Determine the [X, Y] coordinate at the center of the cell enclosing the given text.  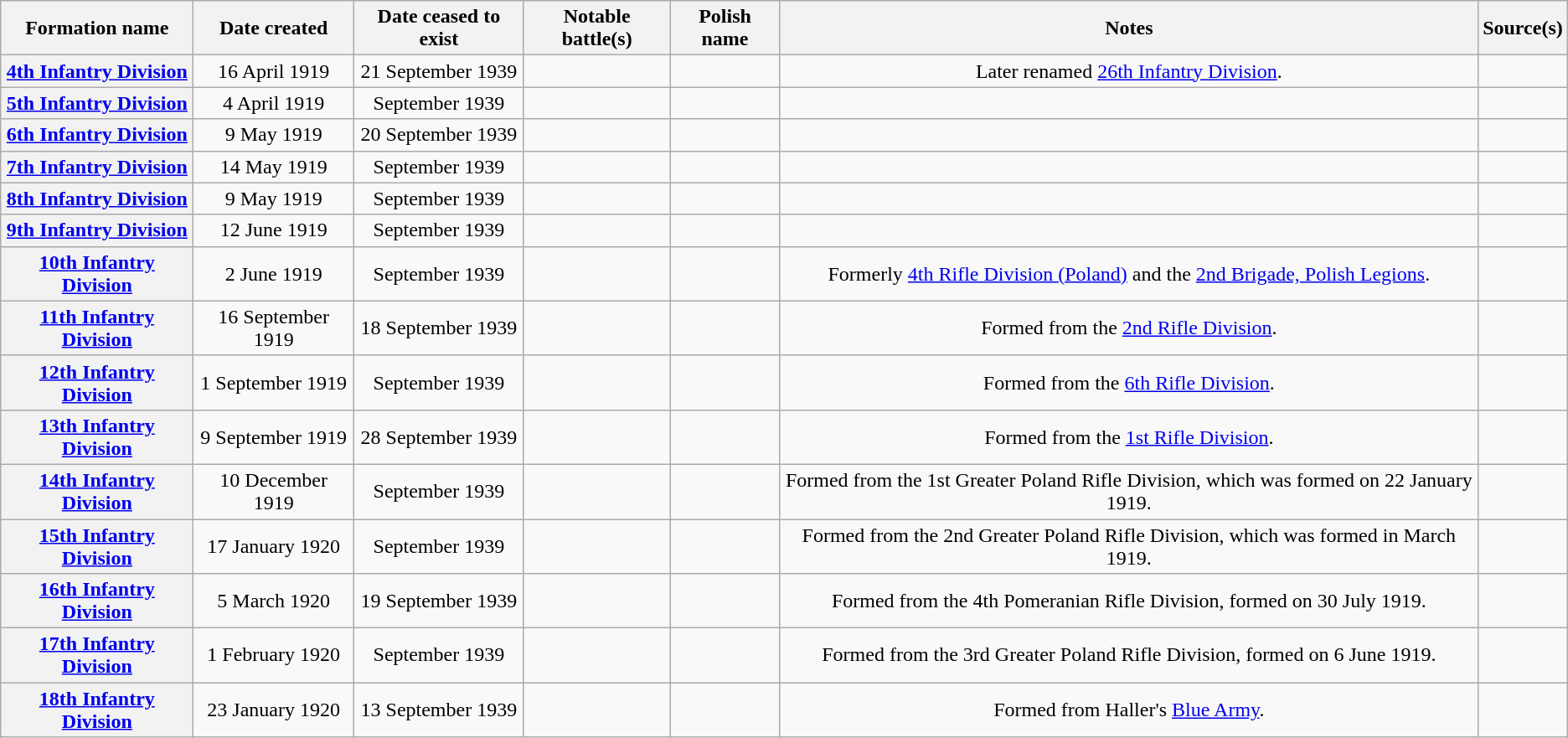
23 January 1920 [273, 710]
6th Infantry Division [97, 135]
18 September 1939 [439, 328]
14th Infantry Division [97, 491]
Formed from the 6th Rifle Division. [1129, 382]
Formation name [97, 28]
Formed from the 2nd Greater Poland Rifle Division, which was formed in March 1919. [1129, 546]
7th Infantry Division [97, 167]
15th Infantry Division [97, 546]
14 May 1919 [273, 167]
5 March 1920 [273, 601]
20 September 1939 [439, 135]
Notable battle(s) [596, 28]
Later renamed 26th Infantry Division. [1129, 71]
Formerly 4th Rifle Division (Poland) and the 2nd Brigade, Polish Legions. [1129, 273]
Notes [1129, 28]
28 September 1939 [439, 437]
12 June 1919 [273, 230]
9th Infantry Division [97, 230]
Formed from the 2nd Rifle Division. [1129, 328]
Formed from the 1st Greater Poland Rifle Division, which was formed on 22 January 1919. [1129, 491]
10th Infantry Division [97, 273]
Date ceased to exist [439, 28]
Formed from the 1st Rifle Division. [1129, 437]
19 September 1939 [439, 601]
1 February 1920 [273, 655]
9 September 1919 [273, 437]
10 December 1919 [273, 491]
2 June 1919 [273, 273]
13 September 1939 [439, 710]
4th Infantry Division [97, 71]
13th Infantry Division [97, 437]
16th Infantry Division [97, 601]
Formed from the 4th Pomeranian Rifle Division, formed on 30 July 1919. [1129, 601]
4 April 1919 [273, 103]
18th Infantry Division [97, 710]
12th Infantry Division [97, 382]
8th Infantry Division [97, 199]
11th Infantry Division [97, 328]
Date created [273, 28]
Polish name [725, 28]
17 January 1920 [273, 546]
17th Infantry Division [97, 655]
Formed from the 3rd Greater Poland Rifle Division, formed on 6 June 1919. [1129, 655]
5th Infantry Division [97, 103]
21 September 1939 [439, 71]
1 September 1919 [273, 382]
16 April 1919 [273, 71]
Source(s) [1523, 28]
Formed from Haller's Blue Army. [1129, 710]
16 September 1919 [273, 328]
